Find where the given text appears and provide that cell's center as [x, y] coordinate. 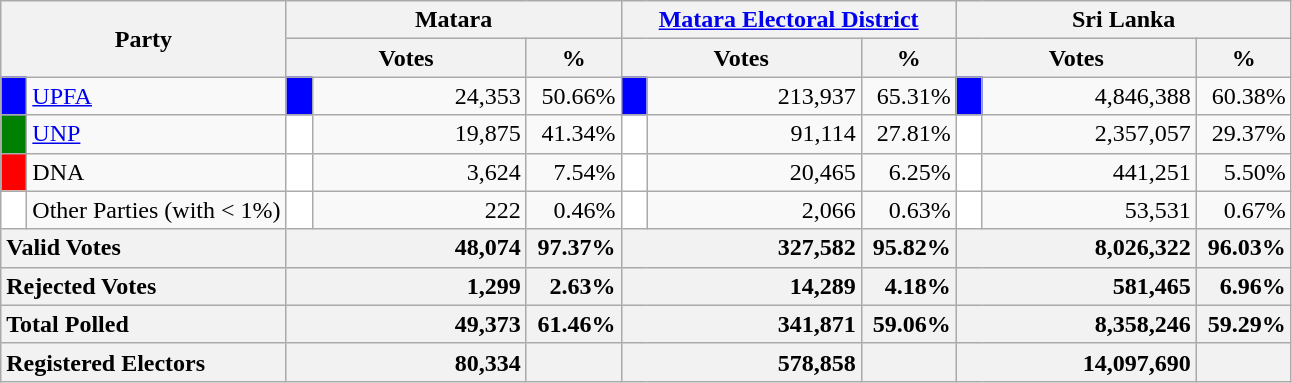
UPFA [156, 96]
41.34% [574, 134]
27.81% [908, 134]
61.46% [574, 324]
20,465 [754, 172]
2,066 [754, 210]
2,357,057 [1089, 134]
Sri Lanka [1124, 20]
6.96% [1244, 286]
213,937 [754, 96]
8,026,322 [1076, 248]
3,624 [419, 172]
2.63% [574, 286]
0.46% [574, 210]
60.38% [1244, 96]
49,373 [406, 324]
578,858 [741, 362]
59.29% [1244, 324]
1,299 [406, 286]
Party [144, 39]
14,289 [741, 286]
4.18% [908, 286]
Other Parties (with < 1%) [156, 210]
14,097,690 [1076, 362]
Rejected Votes [144, 286]
0.63% [908, 210]
581,465 [1076, 286]
29.37% [1244, 134]
Total Polled [144, 324]
327,582 [741, 248]
5.50% [1244, 172]
0.67% [1244, 210]
48,074 [406, 248]
UNP [156, 134]
50.66% [574, 96]
7.54% [574, 172]
4,846,388 [1089, 96]
6.25% [908, 172]
95.82% [908, 248]
19,875 [419, 134]
24,353 [419, 96]
441,251 [1089, 172]
59.06% [908, 324]
65.31% [908, 96]
341,871 [741, 324]
Registered Electors [144, 362]
Matara Electoral District [788, 20]
91,114 [754, 134]
53,531 [1089, 210]
222 [419, 210]
Matara [454, 20]
96.03% [1244, 248]
DNA [156, 172]
8,358,246 [1076, 324]
97.37% [574, 248]
80,334 [406, 362]
Valid Votes [144, 248]
